Locate the cell with the specified text and output its [X, Y] center coordinate. 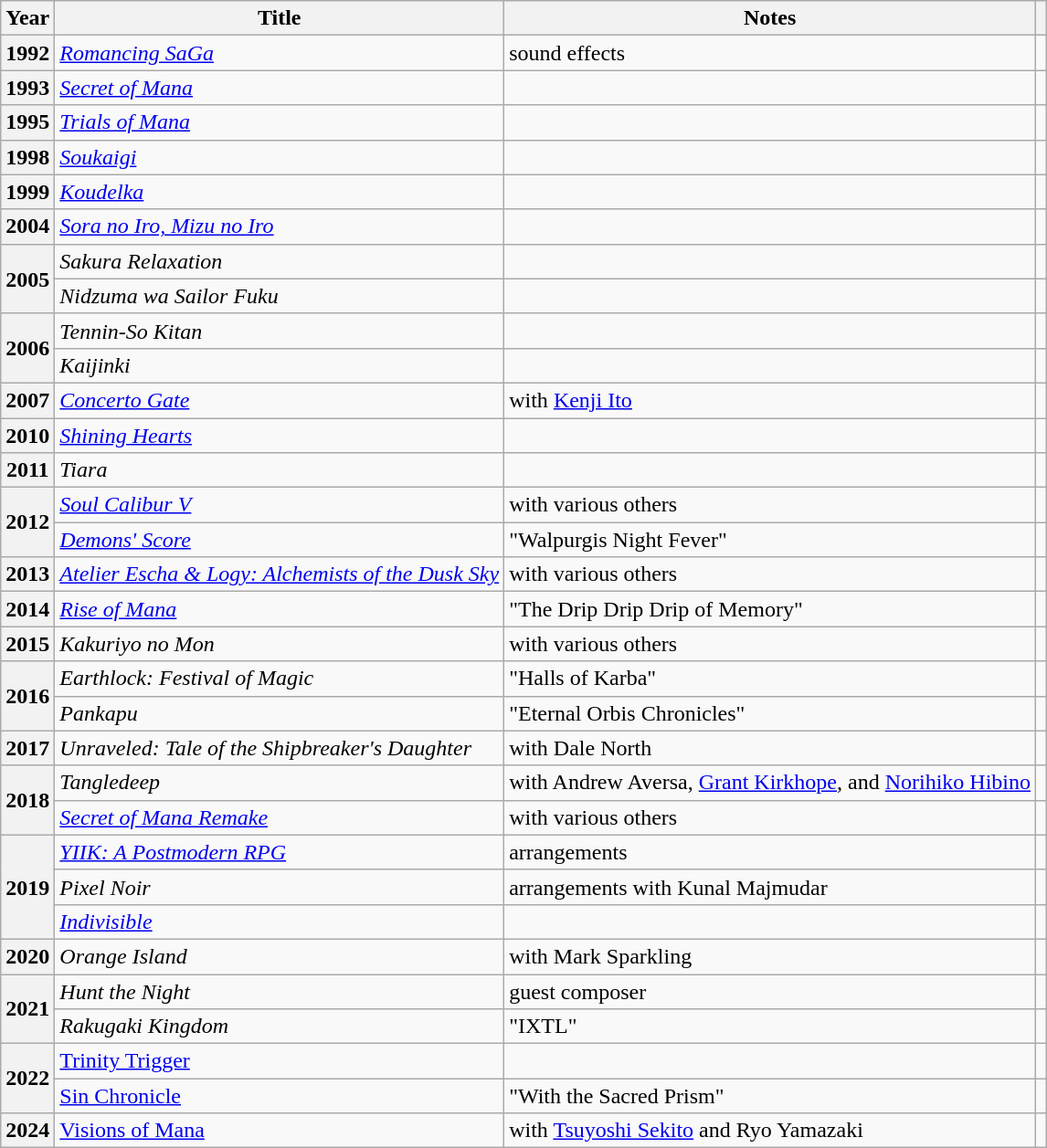
"IXTL" [770, 1027]
Sin Chronicle [280, 1096]
Romancing SaGa [280, 53]
Kaijinki [280, 365]
with Andrew Aversa, Grant Kirkhope, and Norihiko Hibino [770, 783]
2022 [27, 1079]
2006 [27, 348]
Kakuriyo no Mon [280, 644]
"Halls of Karba" [770, 679]
Soul Calibur V [280, 505]
Orange Island [280, 956]
Shining Hearts [280, 436]
1992 [27, 53]
Tiara [280, 470]
sound effects [770, 53]
2005 [27, 279]
Year [27, 18]
"With the Sacred Prism" [770, 1096]
guest composer [770, 991]
Sakura Relaxation [280, 261]
"Walpurgis Night Fever" [770, 540]
Trinity Trigger [280, 1061]
2015 [27, 644]
with Tsuyoshi Sekito and Ryo Yamazaki [770, 1131]
YIIK: A Postmodern RPG [280, 852]
Secret of Mana [280, 88]
Trials of Mana [280, 122]
Pankapu [280, 713]
"Eternal Orbis Chronicles" [770, 713]
Unraveled: Tale of the Shipbreaker's Daughter [280, 748]
Nidzuma wa Sailor Fuku [280, 296]
Hunt the Night [280, 991]
Tennin-So Kitan [280, 331]
Earthlock: Festival of Magic [280, 679]
Rise of Mana [280, 609]
Concerto Gate [280, 400]
with Mark Sparkling [770, 956]
2011 [27, 470]
2021 [27, 1008]
Indivisible [280, 922]
Notes [770, 18]
2014 [27, 609]
2020 [27, 956]
1995 [27, 122]
1999 [27, 192]
Tangledeep [280, 783]
Rakugaki Kingdom [280, 1027]
"The Drip Drip Drip of Memory" [770, 609]
Title [280, 18]
Secret of Mana Remake [280, 817]
1998 [27, 157]
2018 [27, 800]
Soukaigi [280, 157]
2017 [27, 748]
2010 [27, 436]
Visions of Mana [280, 1131]
2019 [27, 887]
2016 [27, 696]
2007 [27, 400]
Koudelka [280, 192]
2024 [27, 1131]
2012 [27, 522]
Atelier Escha & Logy: Alchemists of the Dusk Sky [280, 574]
with Kenji Ito [770, 400]
2004 [27, 226]
Pixel Noir [280, 887]
arrangements [770, 852]
2013 [27, 574]
with Dale North [770, 748]
arrangements with Kunal Majmudar [770, 887]
Sora no Iro, Mizu no Iro [280, 226]
Demons' Score [280, 540]
1993 [27, 88]
